Locate the cell with the specified text and output its (X, Y) center coordinate. 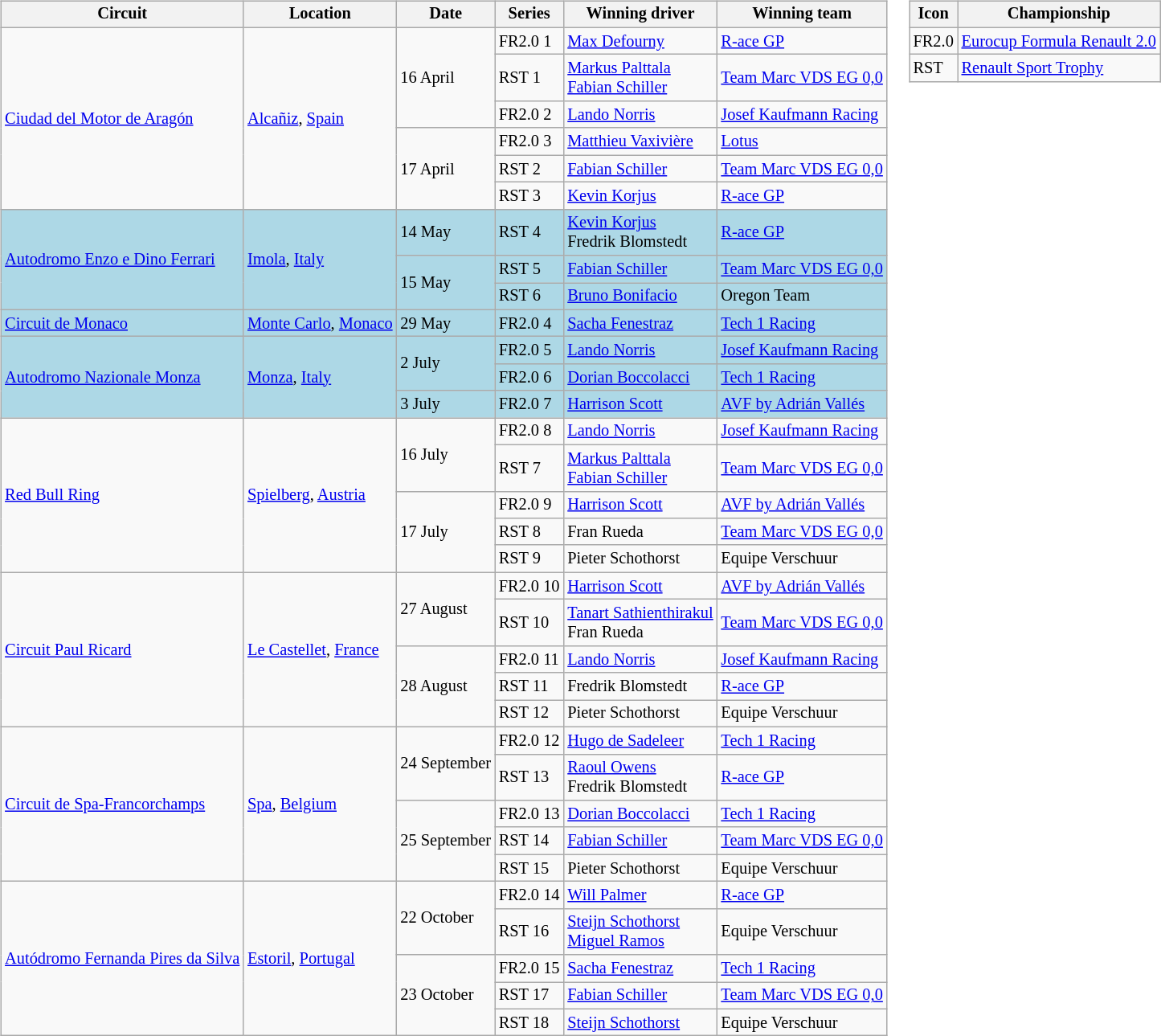
17 April (445, 169)
FR2.0 15 (529, 968)
Autodromo Enzo e Dino Ferrari (122, 259)
FR2.0 2 (529, 115)
Location (320, 14)
RST 17 (529, 996)
FR2.0 12 (529, 740)
16 July (445, 455)
Date (445, 14)
FR2.0 5 (529, 350)
Kevin Korjus (640, 196)
RST 10 (529, 623)
FR2.0 11 (529, 659)
Fran Rueda (640, 532)
RST 5 (529, 269)
Max Defourny (640, 41)
Championship (1059, 14)
FR2.0 7 (529, 404)
RST 2 (529, 169)
25 September (445, 841)
Tanart Sathienthirakul Fran Rueda (640, 623)
28 August (445, 686)
Steijn Schothorst (640, 1022)
Bruno Bonifacio (640, 297)
FR2.0 14 (529, 895)
Red Bull Ring (122, 495)
27 August (445, 609)
15 May (445, 283)
RST 3 (529, 196)
Le Castellet, France (320, 649)
Lotus (802, 141)
Fredrik Blomstedt (640, 686)
14 May (445, 232)
FR2.0 8 (529, 432)
Estoril, Portugal (320, 959)
RST 14 (529, 841)
Alcañiz, Spain (320, 118)
Matthieu Vaxivière (640, 141)
Oregon Team (802, 297)
RST 18 (529, 1022)
Icon (934, 14)
22 October (445, 918)
Raoul Owens Fredrik Blomstedt (640, 777)
Monte Carlo, Monaco (320, 323)
FR2.0 9 (529, 505)
24 September (445, 764)
Kevin Korjus Fredrik Blomstedt (640, 232)
Imola, Italy (320, 259)
FR2.0 4 (529, 323)
Renault Sport Trophy (1059, 68)
RST 15 (529, 868)
2 July (445, 363)
RST 12 (529, 714)
FR2.0 (934, 41)
RST 6 (529, 297)
FR2.0 10 (529, 586)
Winning driver (640, 14)
RST 4 (529, 232)
23 October (445, 995)
Spielberg, Austria (320, 495)
FR2.0 6 (529, 378)
Circuit de Spa-Francorchamps (122, 804)
Circuit de Monaco (122, 323)
3 July (445, 404)
FR2.0 3 (529, 141)
Winning team (802, 14)
17 July (445, 532)
Monza, Italy (320, 378)
Series (529, 14)
RST 9 (529, 559)
Autodromo Nazionale Monza (122, 378)
RST 7 (529, 468)
Autódromo Fernanda Pires da Silva (122, 959)
RST 11 (529, 686)
29 May (445, 323)
FR2.0 1 (529, 41)
16 April (445, 77)
RST (934, 68)
RST 1 (529, 78)
Hugo de Sadeleer (640, 740)
Ciudad del Motor de Aragón (122, 118)
RST 8 (529, 532)
Eurocup Formula Renault 2.0 (1059, 41)
FR2.0 13 (529, 814)
RST 13 (529, 777)
Circuit (122, 14)
RST 16 (529, 932)
Steijn Schothorst Miguel Ramos (640, 932)
Will Palmer (640, 895)
Spa, Belgium (320, 804)
Circuit Paul Ricard (122, 649)
